Capture the cell that displays the provided text and extract its [X, Y] central coordinate. 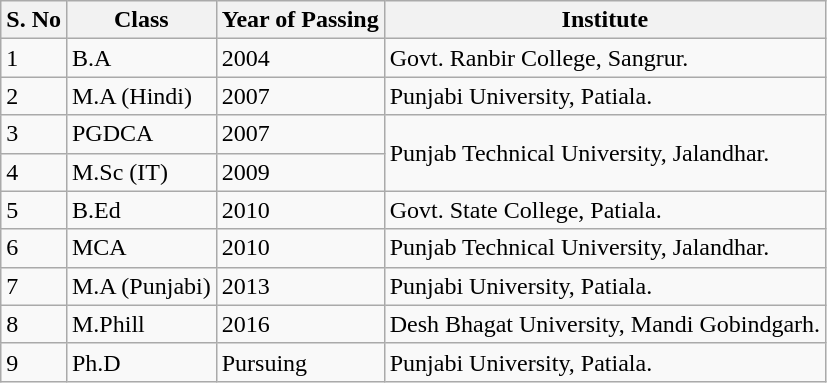
Govt. Ranbir College, Sangrur. [604, 58]
3 [34, 134]
Pursuing [300, 362]
S. No [34, 20]
1 [34, 58]
Year of Passing [300, 20]
7 [34, 286]
6 [34, 248]
Govt. State College, Patiala. [604, 210]
M.Sc (IT) [141, 172]
2 [34, 96]
Institute [604, 20]
2004 [300, 58]
2016 [300, 324]
8 [34, 324]
4 [34, 172]
PGDCA [141, 134]
M.A (Punjabi) [141, 286]
B.A [141, 58]
M.A (Hindi) [141, 96]
Class [141, 20]
Desh Bhagat University, Mandi Gobindgarh. [604, 324]
B.Ed [141, 210]
2013 [300, 286]
MCA [141, 248]
2009 [300, 172]
5 [34, 210]
9 [34, 362]
M.Phill [141, 324]
Ph.D [141, 362]
